Pinpoint the cell where the given text exists, returning its [X, Y] midpoint coordinate. 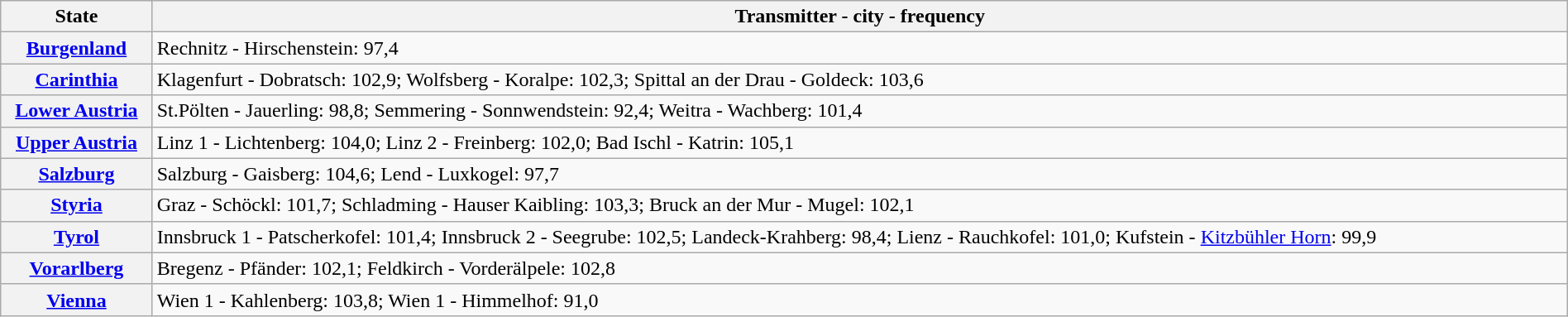
Carinthia [76, 79]
Tyrol [76, 237]
Graz - Schöckl: 101,7; Schladming - Hauser Kaibling: 103,3; Bruck an der Mur - Mugel: 102,1 [860, 205]
Linz 1 - Lichtenberg: 104,0; Linz 2 - Freinberg: 102,0; Bad Ischl - Katrin: 105,1 [860, 142]
St.Pölten - Jauerling: 98,8; Semmering - Sonnwendstein: 92,4; Weitra - Wachberg: 101,4 [860, 111]
Lower Austria [76, 111]
Rechnitz - Hirschenstein: 97,4 [860, 48]
Vienna [76, 300]
Upper Austria [76, 142]
Styria [76, 205]
Bregenz - Pfänder: 102,1; Feldkirch - Vorderälpele: 102,8 [860, 268]
Wien 1 - Kahlenberg: 103,8; Wien 1 - Himmelhof: 91,0 [860, 300]
Burgenland [76, 48]
Salzburg - Gaisberg: 104,6; Lend - Luxkogel: 97,7 [860, 174]
State [76, 17]
Salzburg [76, 174]
Klagenfurt - Dobratsch: 102,9; Wolfsberg - Koralpe: 102,3; Spittal an der Drau - Goldeck: 103,6 [860, 79]
Transmitter - city - frequency [860, 17]
Vorarlberg [76, 268]
